From the cell containing the given text, extract its center point as [x, y] coordinate. 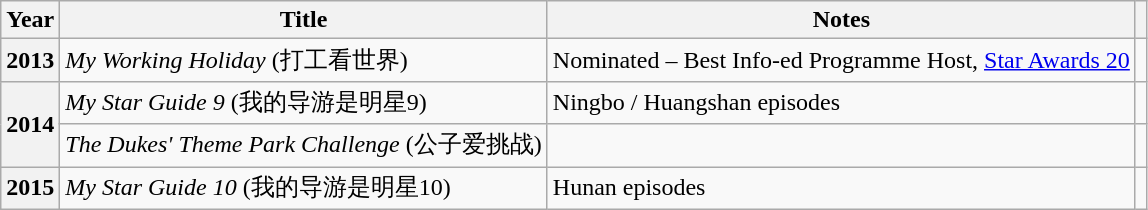
Nominated – Best Info-ed Programme Host, Star Awards 20 [841, 60]
Ningbo / Huangshan episodes [841, 102]
My Star Guide 9 (我的导游是明星9) [304, 102]
My Star Guide 10 (我的导游是明星10) [304, 188]
Title [304, 20]
2015 [30, 188]
My Working Holiday (打工看世界) [304, 60]
Year [30, 20]
Hunan episodes [841, 188]
The Dukes' Theme Park Challenge (公子爱挑战) [304, 146]
2014 [30, 124]
2013 [30, 60]
Notes [841, 20]
